Find where the given text appears and provide that cell's center as [x, y] coordinate. 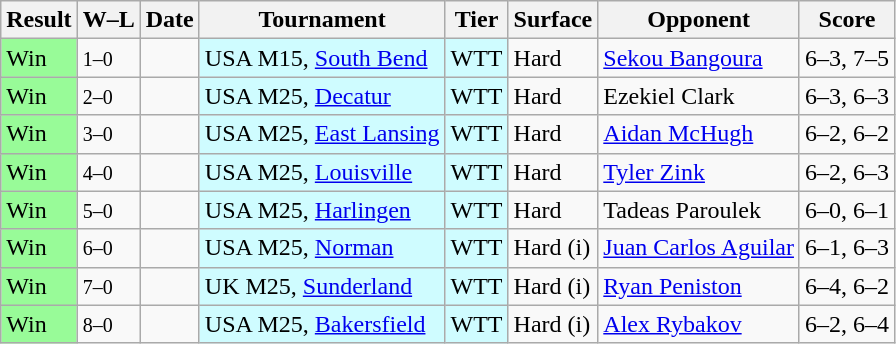
Sekou Bangoura [699, 58]
USA M25, Decatur [322, 96]
Tier [476, 20]
6–3, 7–5 [846, 58]
Score [846, 20]
7–0 [108, 286]
6–1, 6–3 [846, 248]
Alex Rybakov [699, 324]
6–2, 6–2 [846, 134]
6–4, 6–2 [846, 286]
Aidan McHugh [699, 134]
4–0 [108, 172]
UK M25, Sunderland [322, 286]
Tyler Zink [699, 172]
Ezekiel Clark [699, 96]
Result [39, 20]
5–0 [108, 210]
Opponent [699, 20]
USA M15, South Bend [322, 58]
1–0 [108, 58]
W–L [108, 20]
USA M25, Norman [322, 248]
USA M25, Bakersfield [322, 324]
Ryan Peniston [699, 286]
6–0 [108, 248]
Tadeas Paroulek [699, 210]
6–0, 6–1 [846, 210]
6–2, 6–4 [846, 324]
Surface [553, 20]
6–2, 6–3 [846, 172]
2–0 [108, 96]
USA M25, East Lansing [322, 134]
USA M25, Harlingen [322, 210]
Date [170, 20]
Juan Carlos Aguilar [699, 248]
8–0 [108, 324]
6–3, 6–3 [846, 96]
USA M25, Louisville [322, 172]
Tournament [322, 20]
3–0 [108, 134]
